Pinpoint the cell where the given text exists, returning its (x, y) midpoint coordinate. 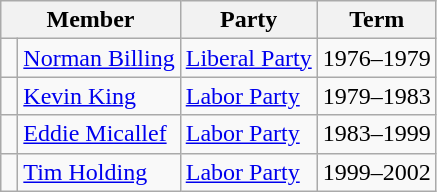
Tim Holding (99, 172)
1979–1983 (376, 96)
1976–1979 (376, 58)
Kevin King (99, 96)
Member (90, 20)
Term (376, 20)
1983–1999 (376, 134)
Liberal Party (248, 58)
Party (248, 20)
Eddie Micallef (99, 134)
1999–2002 (376, 172)
Norman Billing (99, 58)
